Return the (x, y) coordinate for the center point of the cell that contains the specified text.  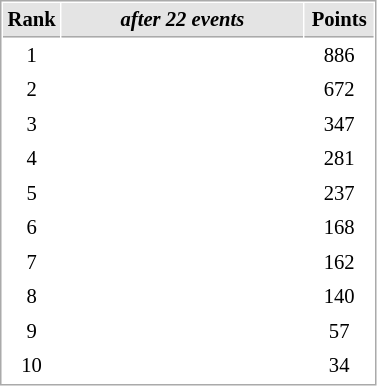
9 (32, 332)
347 (340, 124)
8 (32, 296)
168 (340, 228)
281 (340, 158)
Rank (32, 20)
237 (340, 194)
after 22 events (183, 20)
10 (32, 366)
886 (340, 56)
1 (32, 56)
3 (32, 124)
2 (32, 90)
5 (32, 194)
162 (340, 262)
140 (340, 296)
4 (32, 158)
34 (340, 366)
Points (340, 20)
7 (32, 262)
57 (340, 332)
6 (32, 228)
672 (340, 90)
